Return the (X, Y) coordinate for the center point of the cell that contains the specified text.  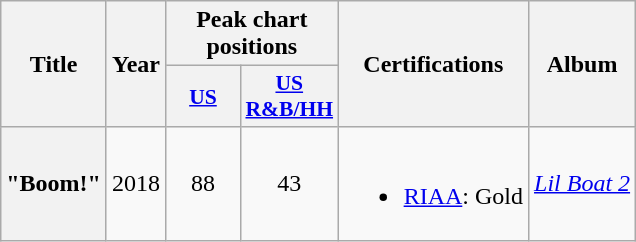
Lil Boat 2 (582, 184)
"Boom!" (54, 184)
Album (582, 64)
Peak chart positions (252, 34)
USR&B/HH (289, 96)
88 (204, 184)
US (204, 96)
RIAA: Gold (433, 184)
43 (289, 184)
Certifications (433, 64)
Year (136, 64)
2018 (136, 184)
Title (54, 64)
